Return the [X, Y] coordinate for the center point of the cell that contains the specified text.  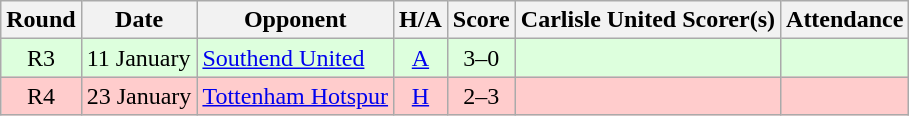
Opponent [296, 20]
3–0 [481, 58]
11 January [139, 58]
Score [481, 20]
Attendance [845, 20]
R4 [41, 96]
Round [41, 20]
Tottenham Hotspur [296, 96]
Carlisle United Scorer(s) [648, 20]
H/A [421, 20]
Date [139, 20]
R3 [41, 58]
23 January [139, 96]
2–3 [481, 96]
A [421, 58]
H [421, 96]
Southend United [296, 58]
